Determine the [X, Y] coordinate at the center of the cell enclosing the given text.  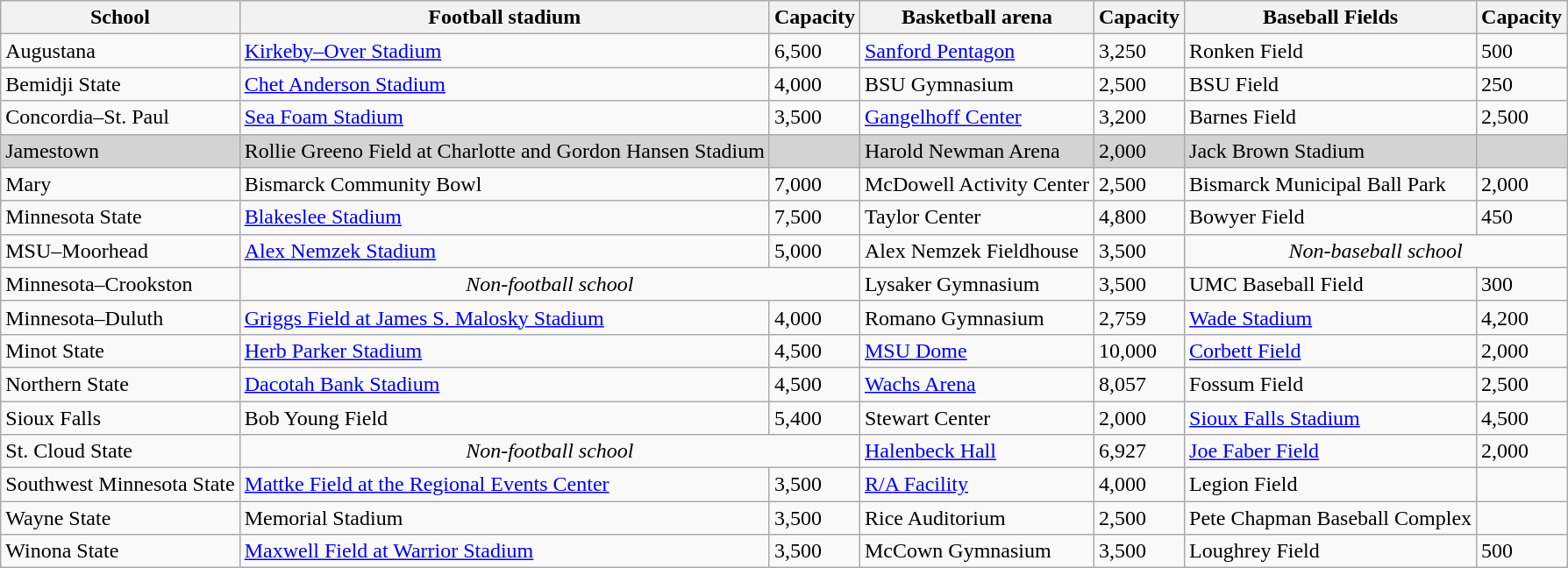
Joe Faber Field [1331, 451]
Maxwell Field at Warrior Stadium [504, 551]
Loughrey Field [1331, 551]
Sioux Falls Stadium [1331, 418]
Harold Newman Arena [977, 151]
Romano Gymnasium [977, 317]
Griggs Field at James S. Malosky Stadium [504, 317]
MSU–Moorhead [120, 251]
Augustana [120, 51]
6,927 [1140, 451]
Memorial Stadium [504, 518]
Mattke Field at the Regional Events Center [504, 485]
Jack Brown Stadium [1331, 151]
St. Cloud State [120, 451]
BSU Field [1331, 84]
Bismarck Community Bowl [504, 184]
MSU Dome [977, 351]
McDowell Activity Center [977, 184]
Wayne State [120, 518]
Bemidji State [120, 84]
7,500 [814, 217]
Southwest Minnesota State [120, 485]
8,057 [1140, 384]
Northern State [120, 384]
Concordia–St. Paul [120, 117]
Minnesota–Crookston [120, 284]
Wade Stadium [1331, 317]
Bowyer Field [1331, 217]
Blakeslee Stadium [504, 217]
3,200 [1140, 117]
5,400 [814, 418]
Basketball arena [977, 18]
Stewart Center [977, 418]
Mary [120, 184]
R/A Facility [977, 485]
Taylor Center [977, 217]
Jamestown [120, 151]
UMC Baseball Field [1331, 284]
Winona State [120, 551]
Wachs Arena [977, 384]
Fossum Field [1331, 384]
Alex Nemzek Fieldhouse [977, 251]
Chet Anderson Stadium [504, 84]
Barnes Field [1331, 117]
7,000 [814, 184]
Dacotah Bank Stadium [504, 384]
Herb Parker Stadium [504, 351]
Kirkeby–Over Stadium [504, 51]
Corbett Field [1331, 351]
School [120, 18]
Halenbeck Hall [977, 451]
Ronken Field [1331, 51]
10,000 [1140, 351]
BSU Gymnasium [977, 84]
Pete Chapman Baseball Complex [1331, 518]
5,000 [814, 251]
Baseball Fields [1331, 18]
Minnesota State [120, 217]
Bob Young Field [504, 418]
250 [1522, 84]
Lysaker Gymnasium [977, 284]
3,250 [1140, 51]
Gangelhoff Center [977, 117]
Minnesota–Duluth [120, 317]
Minot State [120, 351]
Football stadium [504, 18]
2,759 [1140, 317]
Rollie Greeno Field at Charlotte and Gordon Hansen Stadium [504, 151]
Non-baseball school [1376, 251]
Rice Auditorium [977, 518]
450 [1522, 217]
6,500 [814, 51]
4,200 [1522, 317]
Bismarck Municipal Ball Park [1331, 184]
Sanford Pentagon [977, 51]
Sea Foam Stadium [504, 117]
Sioux Falls [120, 418]
4,800 [1140, 217]
300 [1522, 284]
Alex Nemzek Stadium [504, 251]
Legion Field [1331, 485]
McCown Gymnasium [977, 551]
